Return (x, y) of the center of cell containing provided text 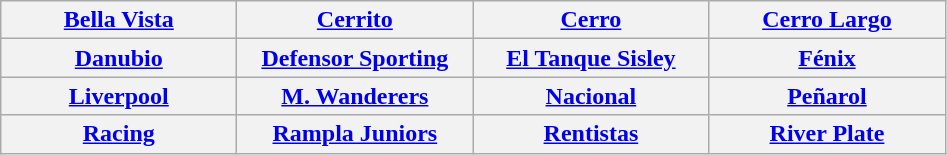
Rampla Juniors (355, 134)
Cerro (591, 20)
Peñarol (827, 96)
Cerrito (355, 20)
Bella Vista (119, 20)
Cerro Largo (827, 20)
River Plate (827, 134)
M. Wanderers (355, 96)
Rentistas (591, 134)
Racing (119, 134)
El Tanque Sisley (591, 58)
Liverpool (119, 96)
Danubio (119, 58)
Defensor Sporting (355, 58)
Fénix (827, 58)
Nacional (591, 96)
